Pinpoint the cell where the given text exists, returning its (X, Y) midpoint coordinate. 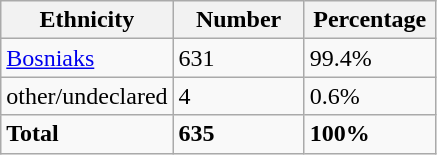
99.4% (370, 58)
Ethnicity (87, 20)
Percentage (370, 20)
Total (87, 134)
100% (370, 134)
4 (238, 96)
Bosniaks (87, 58)
635 (238, 134)
0.6% (370, 96)
Number (238, 20)
other/undeclared (87, 96)
631 (238, 58)
